Pinpoint the cell where the given text exists, returning its [x, y] midpoint coordinate. 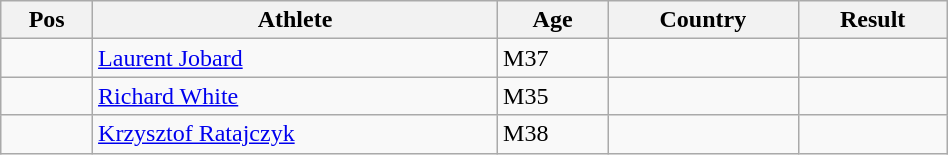
Athlete [296, 20]
M38 [553, 134]
Pos [47, 20]
Result [872, 20]
M35 [553, 96]
M37 [553, 58]
Richard White [296, 96]
Country [704, 20]
Laurent Jobard [296, 58]
Age [553, 20]
Krzysztof Ratajczyk [296, 134]
